Locate the cell with the specified text and output its [x, y] center coordinate. 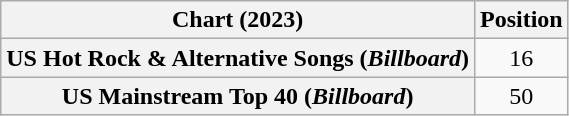
Chart (2023) [238, 20]
50 [521, 96]
Position [521, 20]
US Mainstream Top 40 (Billboard) [238, 96]
16 [521, 58]
US Hot Rock & Alternative Songs (Billboard) [238, 58]
